For the text-containing cell, return its midpoint in [x, y] coordinate format. 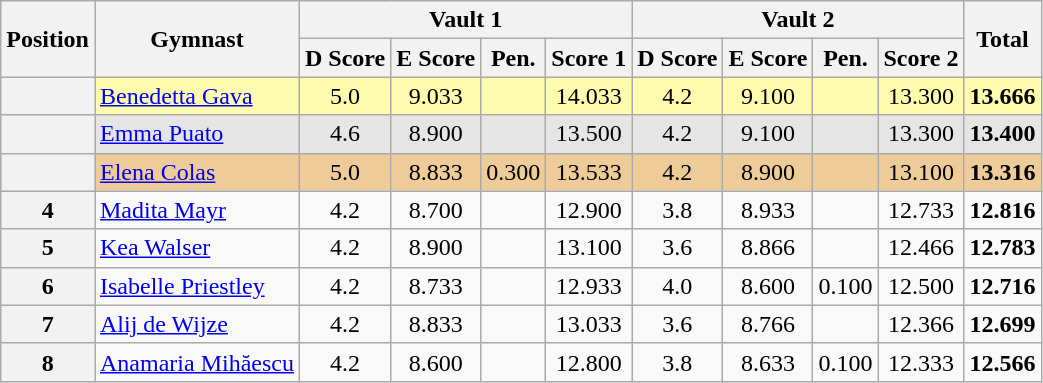
13.400 [1002, 134]
Vault 2 [798, 20]
13.316 [1002, 172]
12.783 [1002, 248]
12.500 [921, 286]
8.766 [768, 324]
13.500 [589, 134]
Score 2 [921, 58]
Anamaria Mihăescu [196, 362]
4 [48, 210]
8.866 [768, 248]
Alij de Wijze [196, 324]
8.733 [436, 286]
12.333 [921, 362]
Elena Colas [196, 172]
13.666 [1002, 96]
8.933 [768, 210]
Score 1 [589, 58]
7 [48, 324]
12.933 [589, 286]
8.700 [436, 210]
Kea Walser [196, 248]
12.366 [921, 324]
4.0 [678, 286]
14.033 [589, 96]
12.733 [921, 210]
8 [48, 362]
Vault 1 [465, 20]
12.716 [1002, 286]
12.900 [589, 210]
12.566 [1002, 362]
6 [48, 286]
Gymnast [196, 39]
13.533 [589, 172]
4.6 [344, 134]
5 [48, 248]
Madita Mayr [196, 210]
9.033 [436, 96]
Total [1002, 39]
Isabelle Priestley [196, 286]
13.033 [589, 324]
12.699 [1002, 324]
8.633 [768, 362]
0.300 [514, 172]
Position [48, 39]
12.466 [921, 248]
12.816 [1002, 210]
Benedetta Gava [196, 96]
Emma Puato [196, 134]
12.800 [589, 362]
